Capture the cell that displays the provided text and extract its (X, Y) central coordinate. 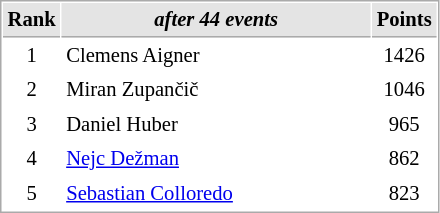
Sebastian Colloredo (216, 194)
862 (404, 158)
Clemens Aigner (216, 56)
1 (32, 56)
1426 (404, 56)
2 (32, 90)
Rank (32, 20)
Daniel Huber (216, 124)
1046 (404, 90)
3 (32, 124)
4 (32, 158)
5 (32, 194)
823 (404, 194)
Points (404, 20)
965 (404, 124)
after 44 events (216, 20)
Nejc Dežman (216, 158)
Miran Zupančič (216, 90)
